Pinpoint the cell where the given text exists, returning its (x, y) midpoint coordinate. 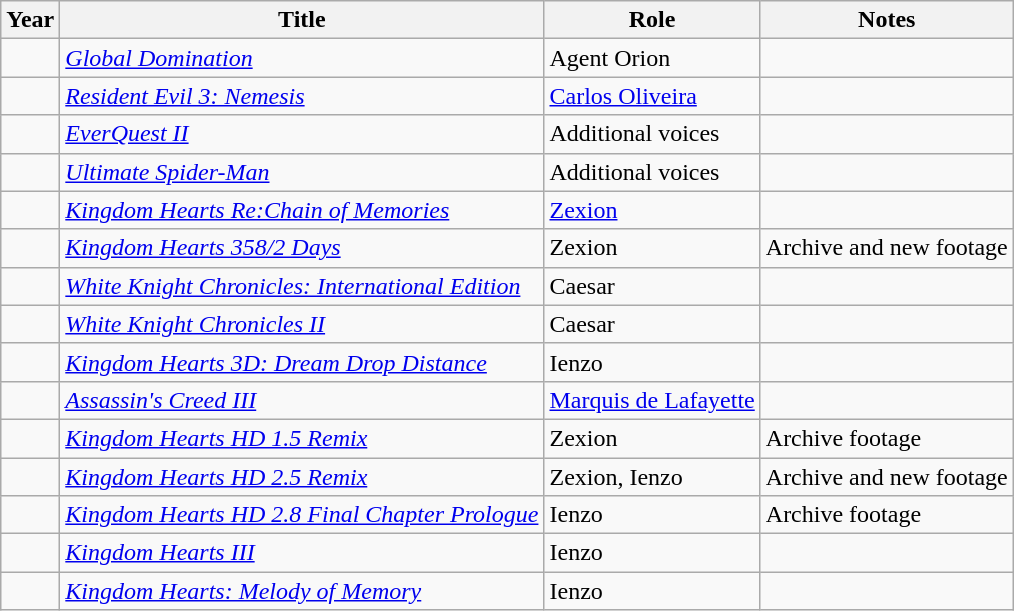
Kingdom Hearts 358/2 Days (302, 248)
Kingdom Hearts HD 2.5 Remix (302, 477)
Title (302, 20)
White Knight Chronicles: International Edition (302, 286)
Agent Orion (652, 58)
Ultimate Spider-Man (302, 172)
Notes (886, 20)
Carlos Oliveira (652, 96)
Zexion, Ienzo (652, 477)
Role (652, 20)
Kingdom Hearts Re:Chain of Memories (302, 210)
Assassin's Creed III (302, 400)
Kingdom Hearts 3D: Dream Drop Distance (302, 362)
Resident Evil 3: Nemesis (302, 96)
Kingdom Hearts III (302, 553)
Year (30, 20)
Global Domination (302, 58)
Marquis de Lafayette (652, 400)
EverQuest II (302, 134)
Kingdom Hearts HD 2.8 Final Chapter Prologue (302, 515)
White Knight Chronicles II (302, 324)
Kingdom Hearts: Melody of Memory (302, 591)
Kingdom Hearts HD 1.5 Remix (302, 438)
